Search for the cell housing the specified text and yield its (X, Y) center coordinate. 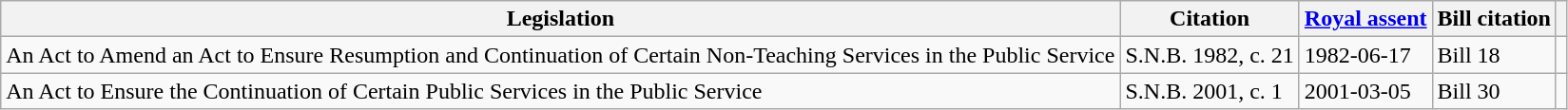
1982-06-17 (1365, 55)
Legislation (561, 19)
An Act to Ensure the Continuation of Certain Public Services in the Public Service (561, 91)
Royal assent (1365, 19)
2001-03-05 (1365, 91)
Bill 18 (1494, 55)
Bill citation (1494, 19)
An Act to Amend an Act to Ensure Resumption and Continuation of Certain Non-Teaching Services in the Public Service (561, 55)
S.N.B. 1982, c. 21 (1210, 55)
Citation (1210, 19)
S.N.B. 2001, c. 1 (1210, 91)
Bill 30 (1494, 91)
